Locate the cell with the specified text and output its (x, y) center coordinate. 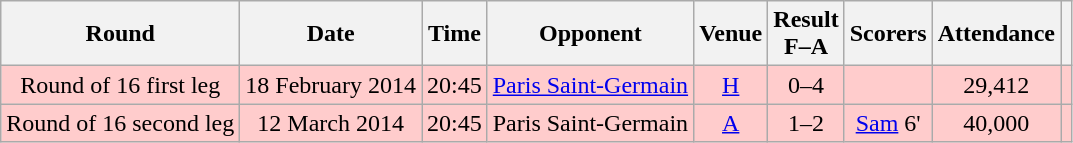
0–4 (806, 85)
Attendance (996, 34)
ResultF–A (806, 34)
12 March 2014 (331, 123)
Venue (731, 34)
Time (455, 34)
Scorers (888, 34)
18 February 2014 (331, 85)
Round of 16 second leg (120, 123)
H (731, 85)
Sam 6' (888, 123)
A (731, 123)
29,412 (996, 85)
Date (331, 34)
Round of 16 first leg (120, 85)
Round (120, 34)
1–2 (806, 123)
40,000 (996, 123)
Opponent (590, 34)
